Capture the cell that displays the provided text and extract its [x, y] central coordinate. 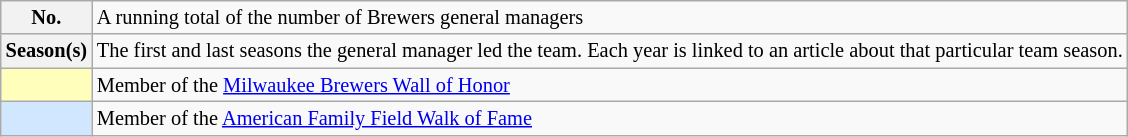
Member of the Milwaukee Brewers Wall of Honor [610, 85]
The first and last seasons the general manager led the team. Each year is linked to an article about that particular team season. [610, 51]
Member of the American Family Field Walk of Fame [610, 118]
Season(s) [46, 51]
No. [46, 17]
A running total of the number of Brewers general managers [610, 17]
